Determine the (X, Y) coordinate at the center of the cell enclosing the given text.  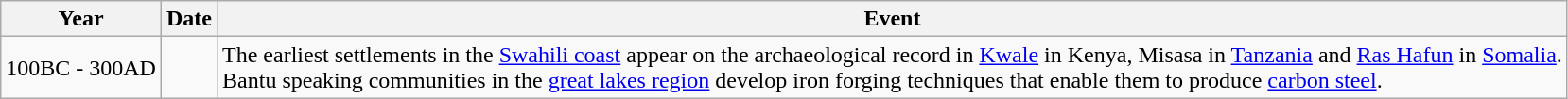
Year (81, 19)
Date (189, 19)
Event (893, 19)
100BC - 300AD (81, 68)
